Pinpoint the cell where the given text exists, returning its (x, y) midpoint coordinate. 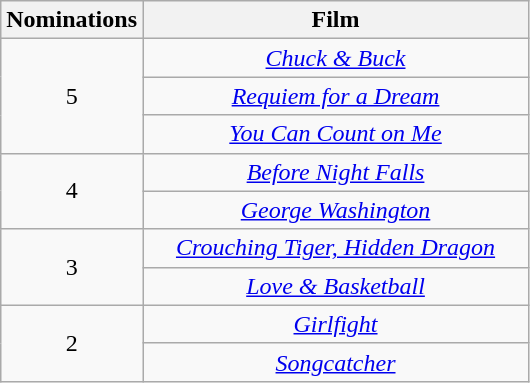
Before Night Falls (335, 172)
Film (335, 20)
4 (72, 191)
2 (72, 343)
Requiem for a Dream (335, 96)
Nominations (72, 20)
Chuck & Buck (335, 58)
Songcatcher (335, 362)
George Washington (335, 210)
3 (72, 267)
Girlfight (335, 324)
5 (72, 96)
You Can Count on Me (335, 134)
Crouching Tiger, Hidden Dragon (335, 248)
Love & Basketball (335, 286)
